Return (x, y) of the center of cell containing provided text 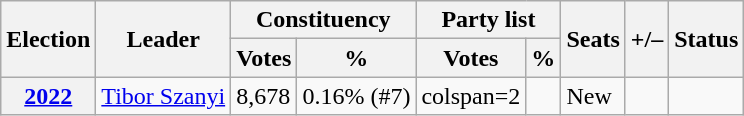
Party list (488, 20)
8,678 (264, 96)
Election (48, 39)
+/– (646, 39)
0.16% (#7) (356, 96)
New (593, 96)
colspan=2 (471, 96)
Status (706, 39)
Seats (593, 39)
Leader (164, 39)
Constituency (324, 20)
Tibor Szanyi (164, 96)
2022 (48, 96)
